Capture the cell that displays the provided text and extract its [X, Y] central coordinate. 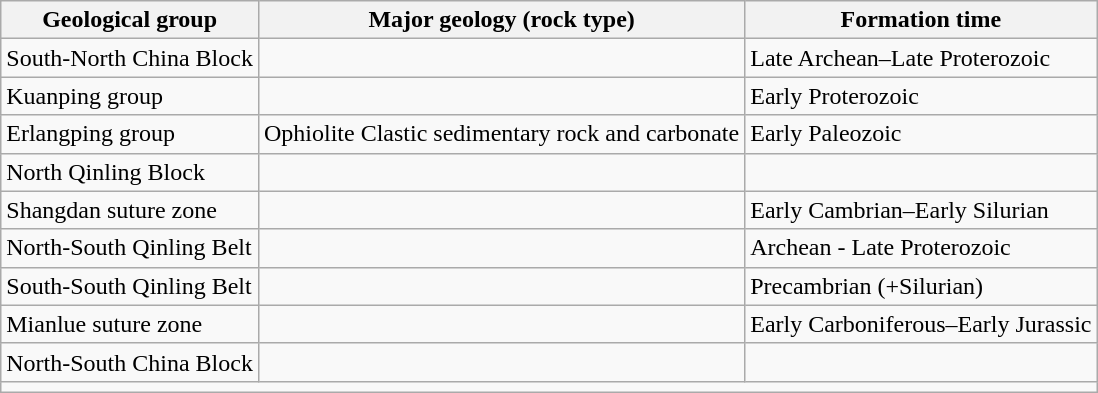
Late Archean–Late Proterozoic [921, 58]
Shangdan suture zone [130, 210]
North-South Qinling Belt [130, 248]
North-South China Block [130, 362]
Mianlue suture zone [130, 324]
Formation time [921, 20]
North Qinling Block [130, 172]
South-North China Block [130, 58]
Precambrian (+Silurian) [921, 286]
Early Proterozoic [921, 96]
Ophiolite Clastic sedimentary rock and carbonate [501, 134]
Early Carboniferous–Early Jurassic [921, 324]
Geological group [130, 20]
Archean - Late Proterozoic [921, 248]
Early Paleozoic [921, 134]
South-South Qinling Belt [130, 286]
Major geology (rock type) [501, 20]
Early Cambrian–Early Silurian [921, 210]
Erlangping group [130, 134]
Kuanping group [130, 96]
